Locate the cell with the specified text and output its (X, Y) center coordinate. 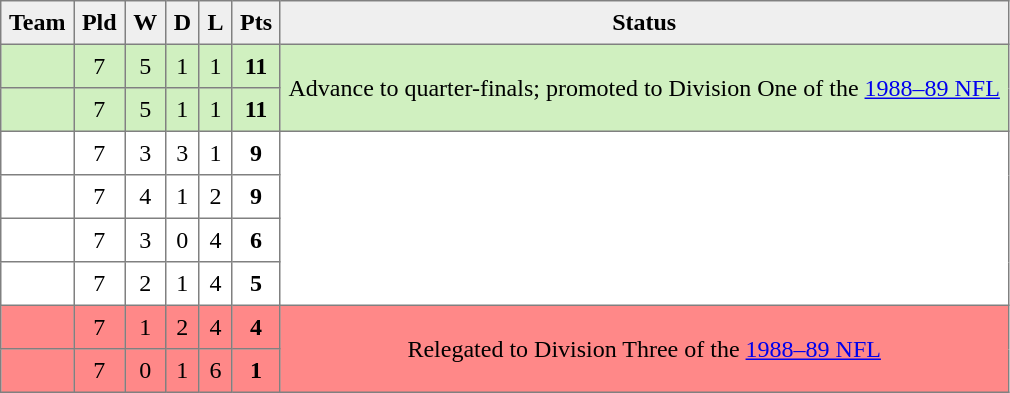
Pts (256, 23)
Relegated to Division Three of the 1988–89 NFL (644, 348)
Advance to quarter-finals; promoted to Division One of the 1988–89 NFL (644, 88)
L (216, 23)
Pld (100, 23)
Status (644, 23)
Team (38, 23)
D (182, 23)
W (145, 23)
